Search for the cell housing the specified text and yield its [x, y] center coordinate. 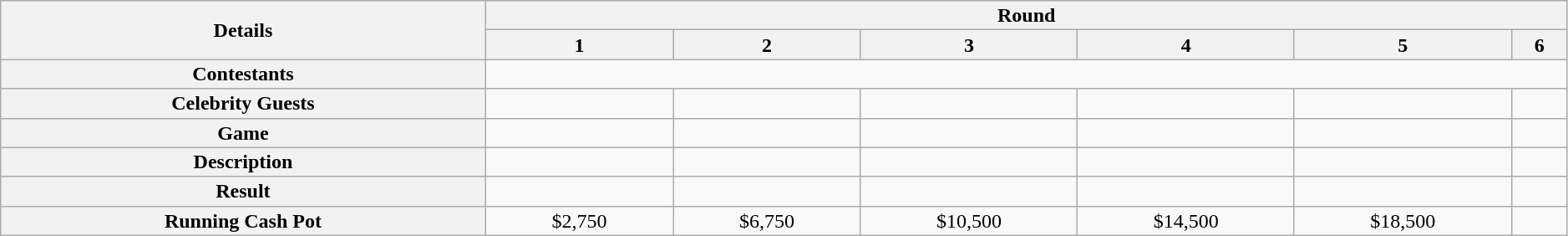
$2,750 [580, 221]
Description [243, 162]
2 [767, 45]
Round [1026, 15]
6 [1539, 45]
$6,750 [767, 221]
1 [580, 45]
Game [243, 132]
$18,500 [1403, 221]
$10,500 [969, 221]
Celebrity Guests [243, 104]
Running Cash Pot [243, 221]
$14,500 [1186, 221]
4 [1186, 45]
Contestants [243, 74]
5 [1403, 45]
Result [243, 191]
3 [969, 45]
Details [243, 30]
